Locate the cell with the specified text and output its (X, Y) center coordinate. 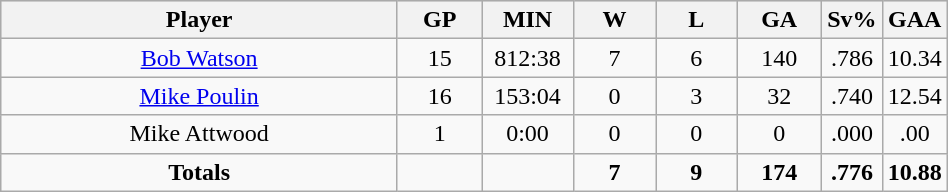
812:38 (528, 58)
W (614, 20)
.776 (852, 172)
Mike Poulin (200, 96)
10.88 (914, 172)
Totals (200, 172)
16 (439, 96)
.000 (852, 134)
6 (696, 58)
Bob Watson (200, 58)
15 (439, 58)
MIN (528, 20)
Player (200, 20)
12.54 (914, 96)
.786 (852, 58)
174 (780, 172)
GAA (914, 20)
.740 (852, 96)
140 (780, 58)
.00 (914, 134)
3 (696, 96)
GP (439, 20)
9 (696, 172)
10.34 (914, 58)
32 (780, 96)
Mike Attwood (200, 134)
1 (439, 134)
Sv% (852, 20)
GA (780, 20)
153:04 (528, 96)
0:00 (528, 134)
L (696, 20)
